Pinpoint the cell where the given text exists, returning its [X, Y] midpoint coordinate. 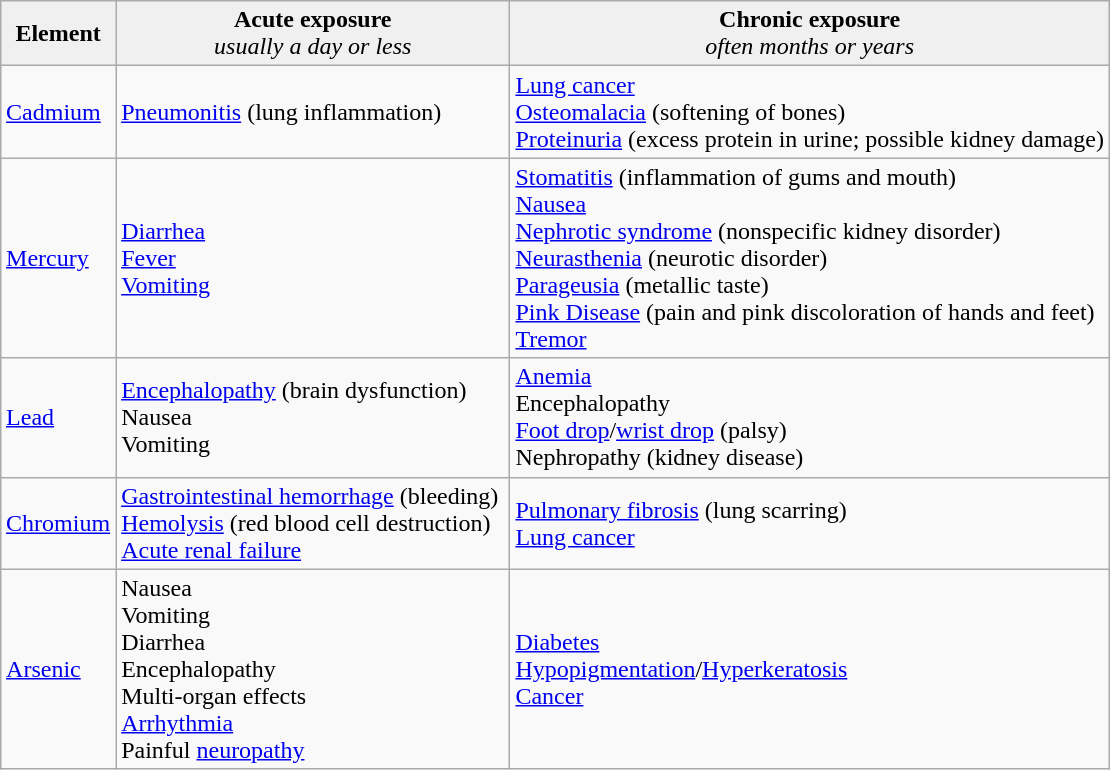
NauseaVomitingDiarrheaEncephalopathyMulti-organ effectsArrhythmiaPainful neuropathy [313, 669]
Chronic exposureoften months or years [810, 34]
Encephalopathy (brain dysfunction)NauseaVomiting [313, 418]
DiabetesHypopigmentation/HyperkeratosisCancer [810, 669]
DiarrheaFeverVomiting [313, 258]
Lung cancer Osteomalacia (softening of bones)Proteinuria (excess protein in urine; possible kidney damage) [810, 112]
Arsenic [58, 669]
Chromium [58, 523]
Cadmium [58, 112]
Element [58, 34]
Lead [58, 418]
AnemiaEncephalopathyFoot drop/wrist drop (palsy)Nephropathy (kidney disease) [810, 418]
Gastrointestinal hemorrhage (bleeding) Hemolysis (red blood cell destruction)Acute renal failure [313, 523]
Pulmonary fibrosis (lung scarring)Lung cancer [810, 523]
Mercury [58, 258]
Pneumonitis (lung inflammation) [313, 112]
Acute exposureusually a day or less [313, 34]
